Scan for the cell matching the given text and deliver its [x, y] coordinate at center. 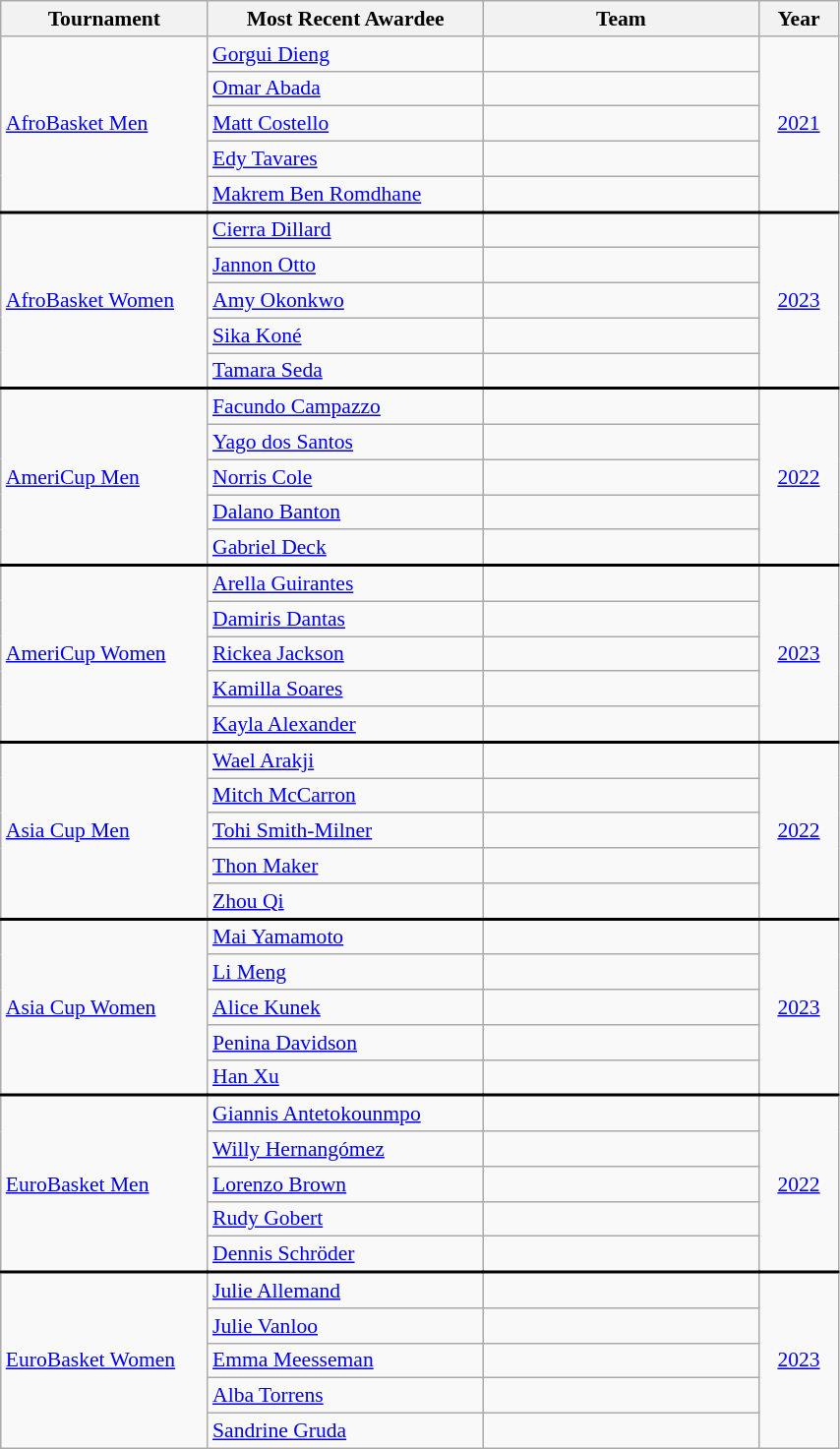
Amy Okonkwo [345, 301]
Julie Vanloo [345, 1326]
Tournament [104, 19]
Mai Yamamoto [345, 936]
Rickea Jackson [345, 654]
Emma Meesseman [345, 1360]
Sika Koné [345, 335]
Year [799, 19]
Makrem Ben Romdhane [345, 194]
Team [621, 19]
Gorgui Dieng [345, 54]
Tohi Smith-Milner [345, 831]
EuroBasket Men [104, 1184]
Matt Costello [345, 124]
Asia Cup Women [104, 1007]
Kamilla Soares [345, 690]
Most Recent Awardee [345, 19]
Edy Tavares [345, 159]
Zhou Qi [345, 901]
Rudy Gobert [345, 1219]
Cierra Dillard [345, 230]
Jannon Otto [345, 266]
AfroBasket Men [104, 124]
Willy Hernangómez [345, 1149]
Mitch McCarron [345, 796]
Norris Cole [345, 477]
Wael Arakji [345, 760]
AmeriCup Men [104, 477]
Gabriel Deck [345, 548]
EuroBasket Women [104, 1359]
Omar Abada [345, 89]
Dalano Banton [345, 513]
Han Xu [345, 1077]
Tamara Seda [345, 371]
AfroBasket Women [104, 301]
Alice Kunek [345, 1007]
Kayla Alexander [345, 724]
Giannis Antetokounmpo [345, 1114]
Sandrine Gruda [345, 1431]
Facundo Campazzo [345, 406]
Damiris Dantas [345, 619]
Julie Allemand [345, 1290]
Dennis Schröder [345, 1254]
Alba Torrens [345, 1396]
Yago dos Santos [345, 443]
Lorenzo Brown [345, 1184]
Li Meng [345, 973]
Arella Guirantes [345, 583]
Penina Davidson [345, 1043]
Thon Maker [345, 866]
2021 [799, 124]
AmeriCup Women [104, 654]
Asia Cup Men [104, 831]
